Scan for the cell matching the given text and deliver its (X, Y) coordinate at center. 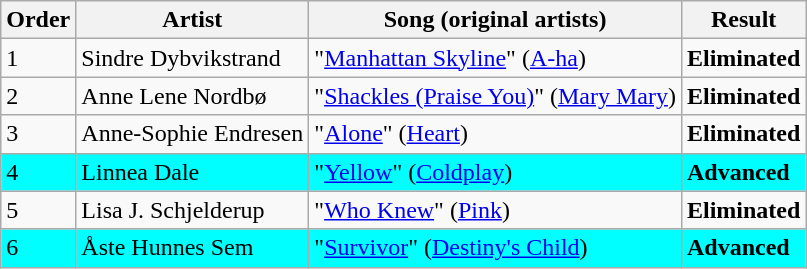
5 (38, 210)
Åste Hunnes Sem (192, 248)
"Shackles (Praise You)" (Mary Mary) (496, 96)
Anne Lene Nordbø (192, 96)
"Yellow" (Coldplay) (496, 172)
Lisa J. Schjelderup (192, 210)
Artist (192, 20)
1 (38, 58)
"Manhattan Skyline" (A-ha) (496, 58)
"Who Knew" (Pink) (496, 210)
"Survivor" (Destiny's Child) (496, 248)
4 (38, 172)
Anne-Sophie Endresen (192, 134)
"Alone" (Heart) (496, 134)
Order (38, 20)
6 (38, 248)
Sindre Dybvikstrand (192, 58)
3 (38, 134)
Linnea Dale (192, 172)
Song (original artists) (496, 20)
2 (38, 96)
Result (743, 20)
